Provide the [x, y] coordinate of the cell's center where the given text is located.  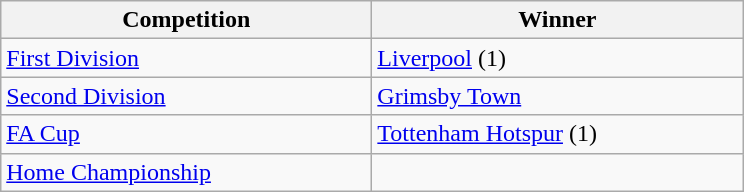
First Division [186, 58]
Home Championship [186, 172]
Tottenham Hotspur (1) [558, 134]
Competition [186, 20]
Grimsby Town [558, 96]
Second Division [186, 96]
Winner [558, 20]
FA Cup [186, 134]
Liverpool (1) [558, 58]
